Search for the cell housing the specified text and yield its (x, y) center coordinate. 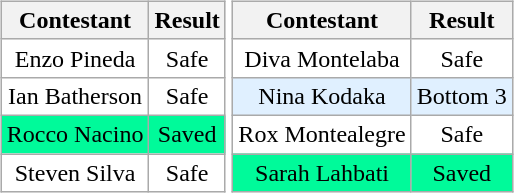
Nina Kodaka (322, 96)
Bottom 3 (462, 96)
Ian Batherson (75, 96)
Rox Montealegre (322, 134)
Rocco Nacino (75, 134)
Sarah Lahbati (322, 173)
Enzo Pineda (75, 58)
Diva Montelaba (322, 58)
Steven Silva (75, 173)
